Identify which cell holds the provided text, then report its [x, y] central coordinate. 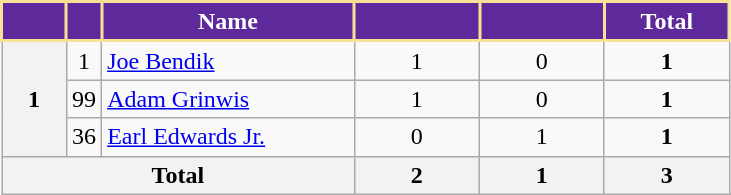
Earl Edwards Jr. [228, 137]
Name [228, 22]
2 [416, 175]
99 [84, 99]
Adam Grinwis [228, 99]
36 [84, 137]
Joe Bendik [228, 60]
3 [666, 175]
